Search for the cell housing the specified text and yield its (x, y) center coordinate. 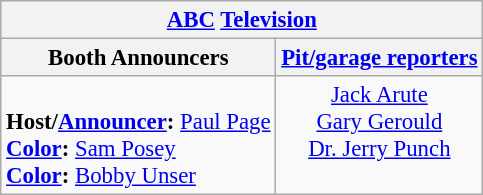
Host/Announcer: Paul Page Color: Sam Posey Color: Bobby Unser (138, 136)
Booth Announcers (138, 58)
Jack AruteGary GerouldDr. Jerry Punch (380, 136)
ABC Television (242, 20)
Pit/garage reporters (380, 58)
